Determine the [X, Y] coordinate at the center of the cell enclosing the given text.  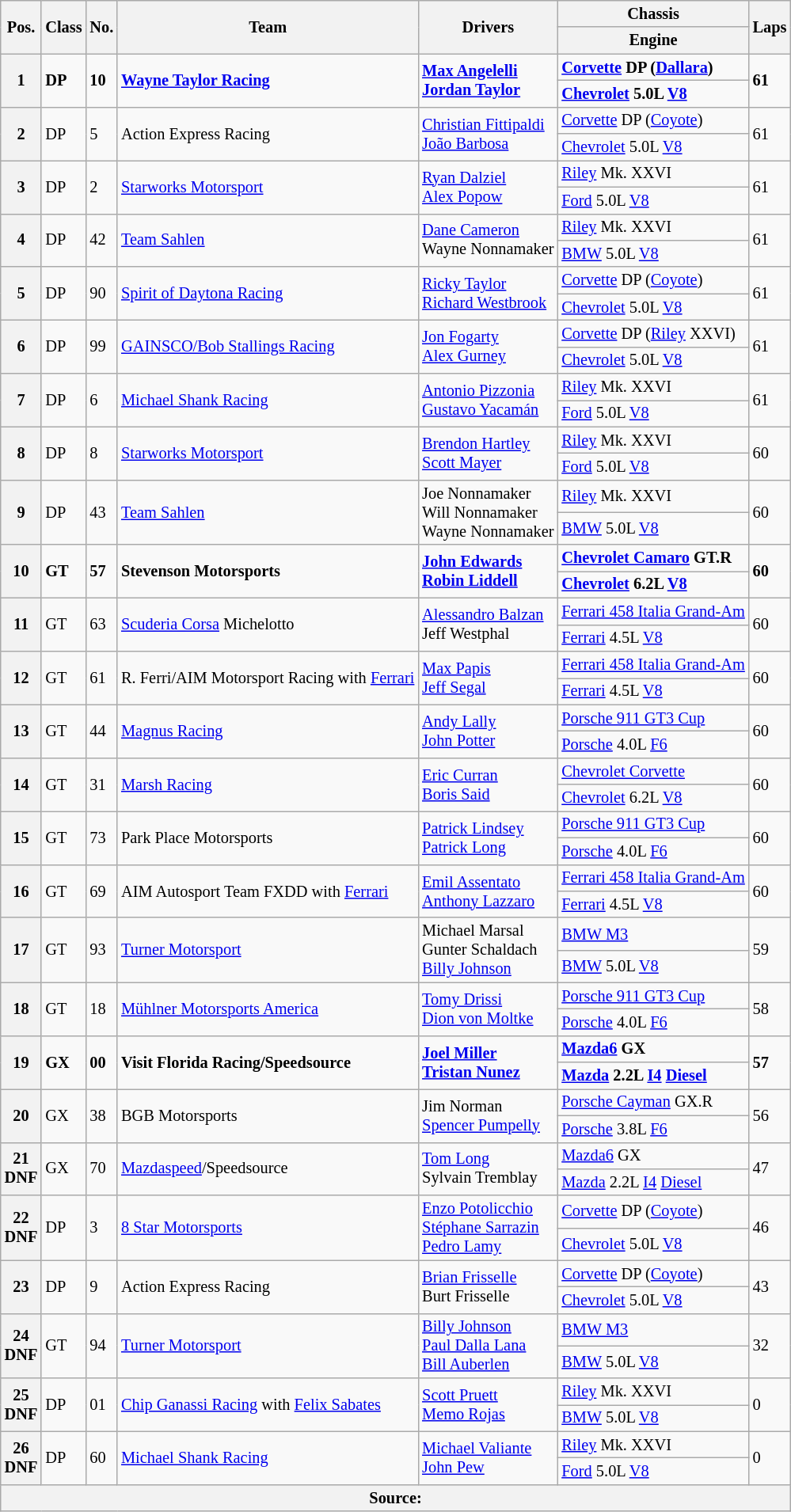
Drivers [488, 27]
00 [101, 1062]
Brendon Hartley Scott Mayer [488, 453]
Ricky Taylor Richard Westbrook [488, 293]
Christian Fittipaldi João Barbosa [488, 133]
Max Papis Jeff Segal [488, 678]
38 [101, 1115]
32 [770, 1346]
4 [21, 241]
01 [101, 1404]
47 [770, 1168]
Mazdaspeed/Speedsource [268, 1168]
Alessandro Balzan Jeff Westphal [488, 624]
Engine [652, 40]
Chevrolet Camaro GT.R [652, 558]
Corvette DP (Riley XXVI) [652, 333]
93 [101, 950]
Pos. [21, 27]
Chevrolet Corvette [652, 771]
99 [101, 347]
19 [21, 1062]
14 [21, 784]
Tomy Drissi Dion von Moltke [488, 1009]
59 [770, 950]
16 [21, 891]
Visit Florida Racing/Speedsource [268, 1062]
No. [101, 27]
15 [21, 838]
Team [268, 27]
24DNF [21, 1346]
Porsche 3.8L F6 [652, 1129]
31 [101, 784]
John Edwards Robin Liddell [488, 572]
Michael Marsal Gunter Schaldach Billy Johnson [488, 950]
Jim Norman Spencer Pumpelly [488, 1115]
Scuderia Corsa Michelotto [268, 624]
70 [101, 1168]
90 [101, 293]
56 [770, 1115]
Chassis [652, 13]
AIM Autosport Team FXDD with Ferrari [268, 891]
25DNF [21, 1404]
R. Ferri/AIM Motorsport Racing with Ferrari [268, 678]
Andy Lally John Potter [488, 731]
Tom Long Sylvain Tremblay [488, 1168]
Corvette DP (Dallara) [652, 67]
GAINSCO/Bob Stallings Racing [268, 347]
94 [101, 1346]
73 [101, 838]
Jon Fogarty Alex Gurney [488, 347]
22DNF [21, 1228]
Eric Curran Boris Said [488, 784]
Brian Frisselle Burt Frisselle [488, 1287]
42 [101, 241]
Patrick Lindsey Patrick Long [488, 838]
Source: [396, 1498]
Laps [770, 27]
Magnus Racing [268, 731]
17 [21, 950]
23 [21, 1287]
12 [21, 678]
Antonio Pizzonia Gustavo Yacamán [488, 401]
69 [101, 891]
Park Place Motorsports [268, 838]
11 [21, 624]
8 Star Motorsports [268, 1228]
Max Angelelli Jordan Taylor [488, 81]
Joel Miller Tristan Nunez [488, 1062]
46 [770, 1228]
Class [63, 27]
1 [21, 81]
Porsche Cayman GX.R [652, 1102]
Enzo Potolicchio Stéphane Sarrazin Pedro Lamy [488, 1228]
Emil Assentato Anthony Lazzaro [488, 891]
21DNF [21, 1168]
7 [21, 401]
Spirit of Daytona Racing [268, 293]
20 [21, 1115]
Michael Valiante John Pew [488, 1458]
Wayne Taylor Racing [268, 81]
Dane Cameron Wayne Nonnamaker [488, 241]
44 [101, 731]
Billy Johnson Paul Dalla Lana Bill Auberlen [488, 1346]
Mühlner Motorsports America [268, 1009]
26DNF [21, 1458]
13 [21, 731]
BGB Motorsports [268, 1115]
Marsh Racing [268, 784]
Ryan Dalziel Alex Popow [488, 187]
Chip Ganassi Racing with Felix Sabates [268, 1404]
Stevenson Motorsports [268, 572]
58 [770, 1009]
Scott Pruett Memo Rojas [488, 1404]
Joe Nonnamaker Will Nonnamaker Wayne Nonnamaker [488, 512]
63 [101, 624]
